For the text-containing cell, return its midpoint in (x, y) coordinate format. 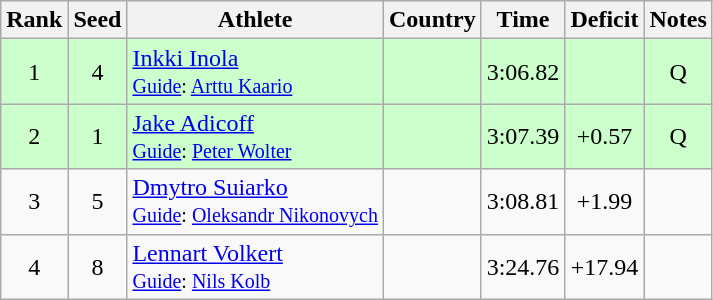
+1.99 (604, 202)
Inkki InolaGuide: Arttu Kaario (256, 72)
3:08.81 (523, 202)
3:24.76 (523, 266)
Athlete (256, 20)
8 (98, 266)
Jake AdicoffGuide: Peter Wolter (256, 136)
Country (432, 20)
Lennart VolkertGuide: Nils Kolb (256, 266)
Dmytro SuiarkoGuide: Oleksandr Nikonovych (256, 202)
3 (34, 202)
3:06.82 (523, 72)
Seed (98, 20)
Notes (678, 20)
Deficit (604, 20)
5 (98, 202)
3:07.39 (523, 136)
Time (523, 20)
Rank (34, 20)
2 (34, 136)
+0.57 (604, 136)
+17.94 (604, 266)
